Find where the given text appears and provide that cell's center as [x, y] coordinate. 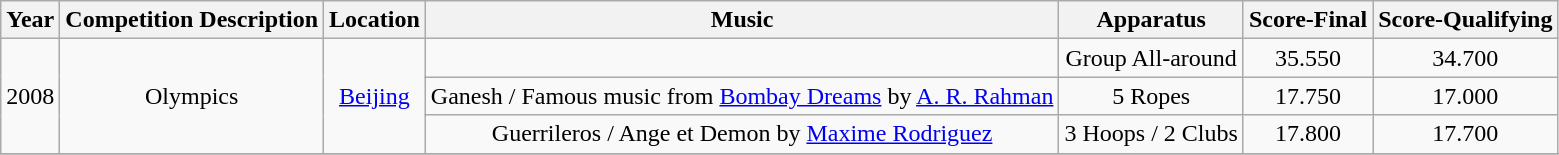
Beijing [375, 96]
Group All-around [1151, 58]
Competition Description [192, 20]
17.750 [1308, 96]
Music [742, 20]
Year [30, 20]
2008 [30, 96]
34.700 [1466, 58]
Olympics [192, 96]
Ganesh / Famous music from Bombay Dreams by A. R. Rahman [742, 96]
Score-Qualifying [1466, 20]
17.800 [1308, 134]
Score-Final [1308, 20]
Guerrileros / Ange et Demon by Maxime Rodriguez [742, 134]
35.550 [1308, 58]
17.000 [1466, 96]
17.700 [1466, 134]
Location [375, 20]
3 Hoops / 2 Clubs [1151, 134]
Apparatus [1151, 20]
5 Ropes [1151, 96]
